Search for the cell housing the specified text and yield its (x, y) center coordinate. 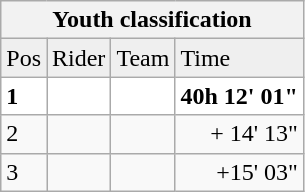
Pos (24, 58)
Team (143, 58)
+15' 03" (239, 172)
Rider (78, 58)
3 (24, 172)
+ 14' 13" (239, 134)
2 (24, 134)
Youth classification (152, 20)
40h 12' 01" (239, 96)
Time (239, 58)
1 (24, 96)
